Return [x, y] of the center of cell containing provided text 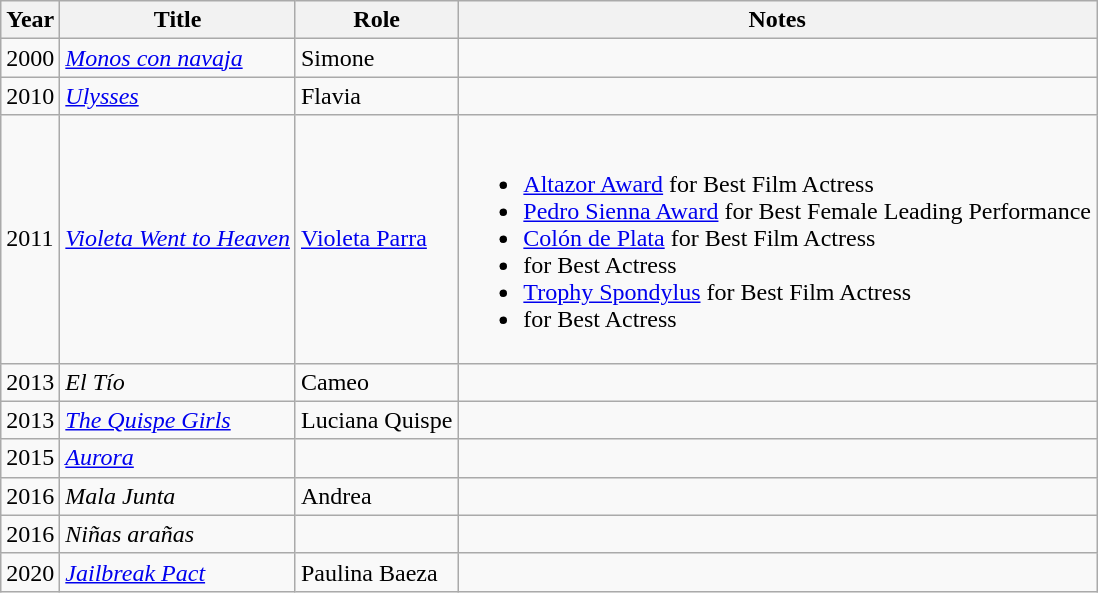
Title [178, 20]
Mala Junta [178, 496]
Ulysses [178, 96]
2020 [30, 572]
2011 [30, 239]
Monos con navaja [178, 58]
Role [376, 20]
Simone [376, 58]
The Quispe Girls [178, 420]
Niñas arañas [178, 534]
Notes [778, 20]
Paulina Baeza [376, 572]
2000 [30, 58]
Aurora [178, 458]
El Tío [178, 382]
Violeta Parra [376, 239]
Cameo [376, 382]
2015 [30, 458]
Jailbreak Pact [178, 572]
Year [30, 20]
Violeta Went to Heaven [178, 239]
Luciana Quispe [376, 420]
Flavia [376, 96]
2010 [30, 96]
Andrea [376, 496]
